Identify which cell holds the provided text, then report its [X, Y] central coordinate. 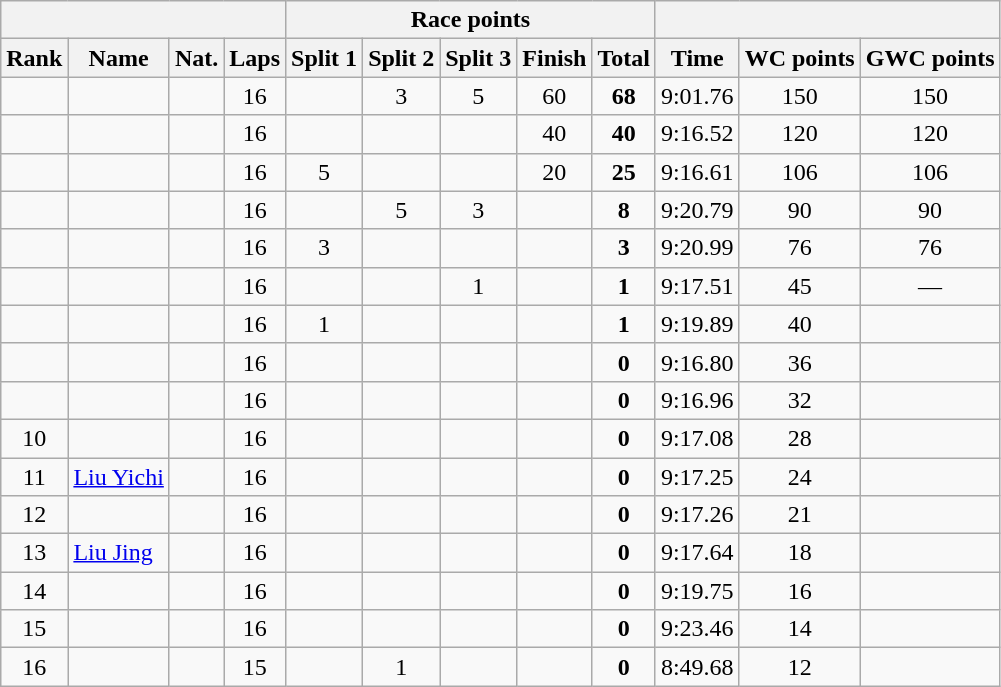
68 [624, 96]
9:16.52 [697, 134]
Rank [34, 58]
Liu Yichi [119, 477]
20 [554, 172]
9:19.75 [697, 591]
24 [800, 477]
36 [800, 362]
Split 2 [402, 58]
GWC points [930, 58]
9:16.80 [697, 362]
Time [697, 58]
9:17.51 [697, 286]
9:16.61 [697, 172]
28 [800, 438]
9:17.64 [697, 553]
Split 3 [478, 58]
8 [624, 210]
Liu Jing [119, 553]
9:20.99 [697, 248]
10 [34, 438]
21 [800, 515]
Split 1 [324, 58]
9:20.79 [697, 210]
9:23.46 [697, 629]
60 [554, 96]
25 [624, 172]
9:17.25 [697, 477]
9:01.76 [697, 96]
13 [34, 553]
Laps [255, 58]
Race points [471, 20]
9:17.26 [697, 515]
Nat. [196, 58]
18 [800, 553]
9:17.08 [697, 438]
WC points [800, 58]
Name [119, 58]
Finish [554, 58]
9:19.89 [697, 324]
8:49.68 [697, 667]
— [930, 286]
32 [800, 400]
9:16.96 [697, 400]
Total [624, 58]
11 [34, 477]
45 [800, 286]
